Output the [x, y] coordinate of the center of the cell containing the given text.  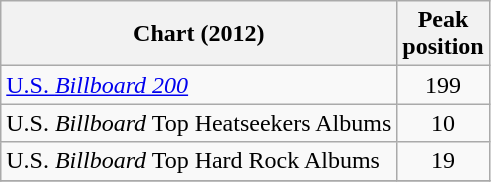
19 [443, 161]
199 [443, 85]
U.S. Billboard Top Hard Rock Albums [199, 161]
Chart (2012) [199, 34]
10 [443, 123]
U.S. Billboard 200 [199, 85]
U.S. Billboard Top Heatseekers Albums [199, 123]
Peakposition [443, 34]
